Scan for the cell matching the given text and deliver its (X, Y) coordinate at center. 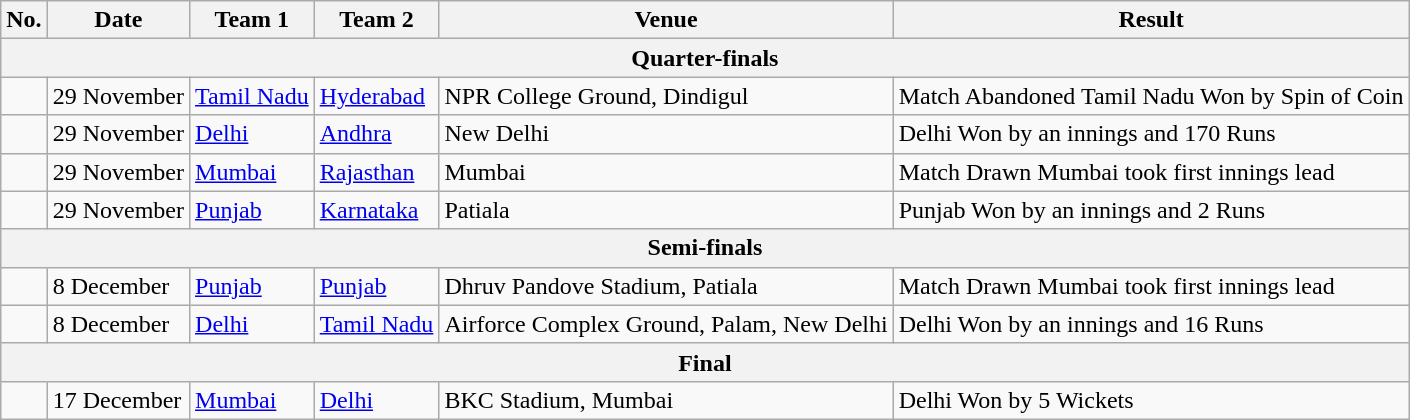
17 December (118, 400)
Delhi Won by 5 Wickets (1151, 400)
Semi-finals (705, 248)
Delhi Won by an innings and 16 Runs (1151, 324)
Hyderabad (376, 96)
BKC Stadium, Mumbai (666, 400)
Andhra (376, 134)
Quarter-finals (705, 58)
NPR College Ground, Dindigul (666, 96)
No. (24, 20)
Result (1151, 20)
Team 1 (252, 20)
Team 2 (376, 20)
Rajasthan (376, 172)
New Delhi (666, 134)
Date (118, 20)
Karnataka (376, 210)
Delhi Won by an innings and 170 Runs (1151, 134)
Punjab Won by an innings and 2 Runs (1151, 210)
Airforce Complex Ground, Palam, New Delhi (666, 324)
Match Abandoned Tamil Nadu Won by Spin of Coin (1151, 96)
Dhruv Pandove Stadium, Patiala (666, 286)
Patiala (666, 210)
Final (705, 362)
Venue (666, 20)
